Detect which cell encompasses the target text, then output its [X, Y] center coordinate. 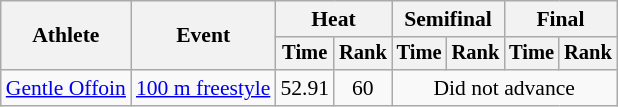
Did not advance [504, 88]
60 [363, 88]
Athlete [66, 36]
Event [203, 36]
Heat [333, 19]
Gentle Offoin [66, 88]
Semifinal [448, 19]
100 m freestyle [203, 88]
Final [560, 19]
52.91 [304, 88]
